Detect which cell encompasses the target text, then output its [x, y] center coordinate. 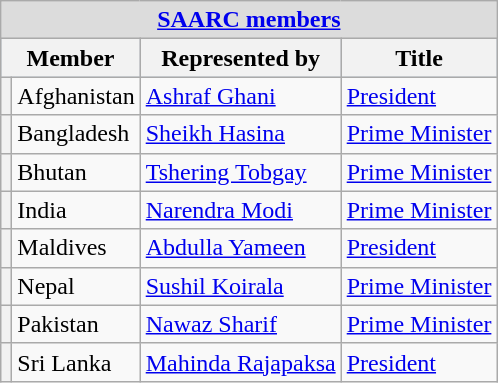
Afghanistan [76, 96]
Nepal [76, 286]
Nawaz Sharif [240, 324]
Narendra Modi [240, 210]
Pakistan [76, 324]
Sri Lanka [76, 362]
Ashraf Ghani [240, 96]
Maldives [76, 248]
Sushil Koirala [240, 286]
Tshering Tobgay [240, 172]
Mahinda Rajapaksa [240, 362]
SAARC members [249, 20]
Title [419, 58]
Bangladesh [76, 134]
Bhutan [76, 172]
Represented by [240, 58]
India [76, 210]
Abdulla Yameen [240, 248]
Member [70, 58]
Sheikh Hasina [240, 134]
